Detect which cell encompasses the target text, then output its [x, y] center coordinate. 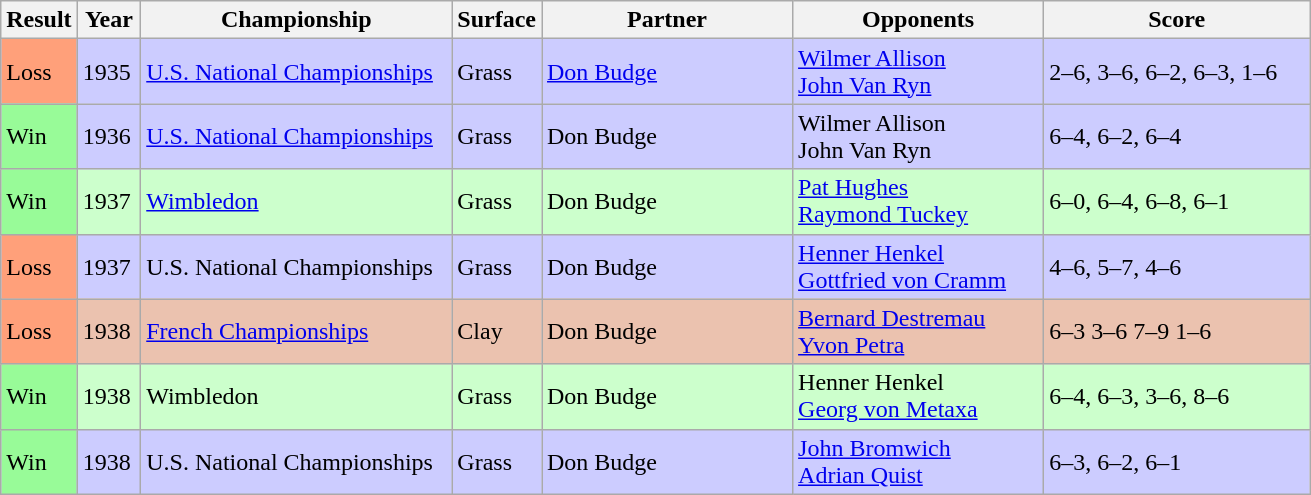
Clay [497, 332]
Bernard Destremau Yvon Petra [918, 332]
Henner Henkel Georg von Metaxa [918, 396]
6–3, 6–2, 6–1 [1177, 462]
2–6, 3–6, 6–2, 6–3, 1–6 [1177, 72]
Partner [668, 20]
6–4, 6–2, 6–4 [1177, 136]
French Championships [296, 332]
Surface [497, 20]
Score [1177, 20]
Henner Henkel Gottfried von Cramm [918, 266]
1936 [109, 136]
Year [109, 20]
John Bromwich Adrian Quist [918, 462]
6–0, 6–4, 6–8, 6–1 [1177, 202]
Opponents [918, 20]
4–6, 5–7, 4–6 [1177, 266]
Championship [296, 20]
6–3 3–6 7–9 1–6 [1177, 332]
Pat Hughes Raymond Tuckey [918, 202]
6–4, 6–3, 3–6, 8–6 [1177, 396]
Result [39, 20]
1935 [109, 72]
